Pinpoint the cell where the given text exists, returning its (x, y) midpoint coordinate. 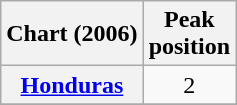
2 (189, 85)
Honduras (72, 85)
Peakposition (189, 34)
Chart (2006) (72, 34)
